Return [X, Y] of the center of cell containing provided text 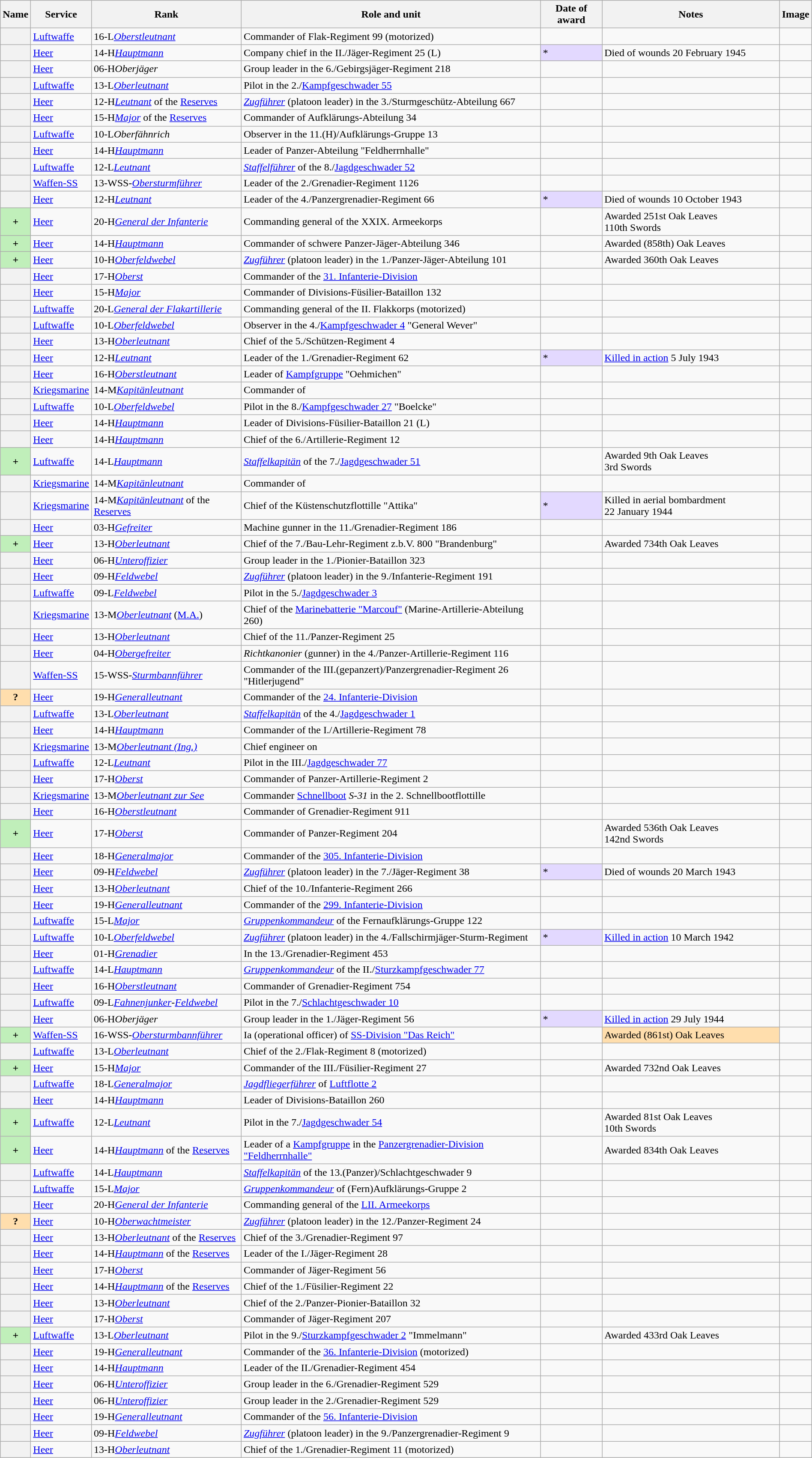
Gruppenkommandeur of the Fernaufklärungs-Gruppe 122 [391, 921]
Pilot in the 7./Schlachtgeschwader 10 [391, 1002]
Leader of the 4./Panzergrenadier-Regiment 66 [391, 199]
Commander of Jäger-Regiment 56 [391, 1270]
04-HObergefreiter [166, 653]
Commander of the 56. Infanterie-Division [391, 1417]
Leader of a Kampfgruppe in the Panzergrenadier-Division "Feldherrnhalle" [391, 1150]
Leader of Divisions-Bataillon 260 [391, 1100]
Pilot in the 7./Jagdgeschwader 54 [391, 1122]
Richtkanonier (gunner) in the 4./Panzer-Artillerie-Regiment 116 [391, 653]
Chief of the 2./Panzer-Pionier-Bataillon 32 [391, 1303]
Awarded 536th Oak Leaves 142nd Swords [691, 834]
13-WSS-Obersturmführer [166, 183]
13-HOberleutnant of the Reserves [166, 1237]
Killed in aerial bombardment 22 January 1944 [691, 505]
Gruppenkommandeur of the II./Sturzkampfgeschwader 77 [391, 970]
Group leader in the 1./Pionier-Bataillon 323 [391, 560]
Observer in the 4./Kampfgeschwader 4 "General Wever" [391, 325]
Jagdfliegerführer of Luftflotte 2 [391, 1084]
Commander of Panzer-Artillerie-Regiment 2 [391, 779]
Killed in action 5 July 1943 [691, 358]
Gruppenkommandeur of (Fern)Aufklärungs-Gruppe 2 [391, 1189]
Died of wounds 10 October 1943 [691, 199]
Awarded 9th Oak Leaves 3rd Swords [691, 461]
Chief of the 2./Flak-Regiment 8 (motorized) [391, 1051]
16-LOberstleutnant [166, 36]
10-HOberwachtmeister [166, 1221]
03-HGefreiter [166, 528]
Commanding general of the XXIX. Armeekorps [391, 221]
10-LOberfähnrich [166, 134]
Awarded 433rd Oak Leaves [691, 1335]
Commander of Flak-Regiment 99 (motorized) [391, 36]
Machine gunner in the 11./Grenadier-Regiment 186 [391, 528]
Role and unit [391, 15]
Commanding general of the LII. Armeekorps [391, 1205]
Leader of the 2./Grenadier-Regiment 1126 [391, 183]
Awarded 81st Oak Leaves 10th Swords [691, 1122]
Awarded (858th) Oak Leaves [691, 244]
Awarded 834th Oak Leaves [691, 1150]
Chief of the 10./Infanterie-Regiment 266 [391, 888]
Staffelführer of the 8./Jagdgeschwader 52 [391, 167]
Leader of the 1./Grenadier-Regiment 62 [391, 358]
Pilot in the 5./Jagdgeschwader 3 [391, 593]
Killed in action 10 March 1942 [691, 937]
Chief of the 3./Grenadier-Regiment 97 [391, 1237]
Commander of Panzer-Regiment 204 [391, 834]
Ia (operational officer) of SS-Division "Das Reich" [391, 1035]
13-MOberleutnant (Ing.) [166, 746]
Pilot in the 2./Kampfgeschwader 55 [391, 85]
Leader of the II./Grenadier-Regiment 454 [391, 1368]
Chief of the 7./Bau-Lehr-Regiment z.b.V. 800 "Brandenburg" [391, 544]
16-WSS-Obersturmbannführer [166, 1035]
Awarded 732nd Oak Leaves [691, 1068]
Staffelkapitän of the 4./Jagdgeschwader 1 [391, 714]
Awarded 251st Oak Leaves 110th Swords [691, 221]
Killed in action 29 July 1944 [691, 1019]
Chief of the 6./Artillerie-Regiment 12 [391, 439]
Awarded (861st) Oak Leaves [691, 1035]
Group leader in the 1./Jäger-Regiment 56 [391, 1019]
In the 13./Grenadier-Regiment 453 [391, 953]
15-WSS-Sturmbannführer [166, 675]
Chief of the 11./Panzer-Regiment 25 [391, 637]
Zugführer (platoon leader) in the 9./Panzergrenadier-Regiment 9 [391, 1433]
Chief of the Marinebatterie "Marcouf" (Marine-Artillerie-Abteilung 260) [391, 615]
Commander of the III.(gepanzert)/Panzergrenadier-Regiment 26 "Hitlerjugend" [391, 675]
Pilot in the 9./Sturzkampfgeschwader 2 "Immelmann" [391, 1335]
Chief of the Küstenschutzflottille "Attika" [391, 505]
Notes [691, 15]
Leader of the I./Jäger-Regiment 28 [391, 1254]
18-HGeneralmajor [166, 856]
Commander of the 305. Infanterie-Division [391, 856]
Date of award [571, 15]
Name [15, 15]
Leader of Kampfgruppe "Oehmichen" [391, 374]
Commander of the 299. Infanterie-Division [391, 905]
Commander of the 31. Infanterie-Division [391, 276]
14-MKapitänleutnant of the Reserves [166, 505]
Pilot in the 8./Kampfgeschwader 27 "Boelcke" [391, 406]
Chief of the 1./Grenadier-Regiment 11 (motorized) [391, 1449]
09-LFeldwebel [166, 593]
Zugführer (platoon leader) in the 4./Fallschirmjäger-Sturm-Regiment [391, 937]
Commander of Aufklärungs-Abteilung 34 [391, 118]
Commander of the 24. Infanterie-Division [391, 697]
Commander Schnellboot S-31 in the 2. Schnellbootflottille [391, 795]
Pilot in the III./Jagdgeschwader 77 [391, 762]
Staffelkapitän of the 7./Jagdgeschwader 51 [391, 461]
Leader of Panzer-Abteilung "Feldherrnhalle" [391, 150]
Zugführer (platoon leader) in the 7./Jäger-Regiment 38 [391, 872]
Commander of Grenadier-Regiment 754 [391, 986]
09-LFahnenjunker-Feldwebel [166, 1002]
Commander of the 36. Infanterie-Division (motorized) [391, 1351]
Zugführer (platoon leader) in the 1./Panzer-Jäger-Abteilung 101 [391, 260]
Commander of Divisions-Füsilier-Bataillon 132 [391, 293]
01-HGrenadier [166, 953]
Commander of the I./Artillerie-Regiment 78 [391, 730]
15-HMajor of the Reserves [166, 118]
Service [61, 15]
13-MOberleutnant (M.A.) [166, 615]
Died of wounds 20 March 1943 [691, 872]
Zugführer (platoon leader) in the 9./Infanterie-Regiment 191 [391, 577]
Rank [166, 15]
20-LGeneral der Flakartillerie [166, 309]
13-MOberleutnant zur See [166, 795]
18-LGeneralmajor [166, 1084]
Observer in the 11.(H)/Aufklärungs-Gruppe 13 [391, 134]
Leader of Divisions-Füsilier-Bataillon 21 (L) [391, 423]
Group leader in the 6./Gebirgsjäger-Regiment 218 [391, 69]
Commanding general of the II. Flakkorps (motorized) [391, 309]
10-HOberfeldwebel [166, 260]
Commander of the III./Füsilier-Regiment 27 [391, 1068]
Image [796, 15]
Awarded 734th Oak Leaves [691, 544]
Group leader in the 2./Grenadier-Regiment 529 [391, 1401]
Zugführer (platoon leader) in the 12./Panzer-Regiment 24 [391, 1221]
Commander of Grenadier-Regiment 911 [391, 812]
Zugführer (platoon leader) in the 3./Sturmgeschütz-Abteilung 667 [391, 102]
Staffelkapitän of the 13.(Panzer)/Schlachtgeschwader 9 [391, 1172]
12-HLeutnant of the Reserves [166, 102]
Commander of Jäger-Regiment 207 [391, 1319]
Chief of the 1./Füsilier-Regiment 22 [391, 1286]
Group leader in the 6./Grenadier-Regiment 529 [391, 1384]
Commander of schwere Panzer-Jäger-Abteilung 346 [391, 244]
Chief of the 5./Schützen-Regiment 4 [391, 341]
Died of wounds 20 February 1945 [691, 53]
Chief engineer on [391, 746]
Awarded 360th Oak Leaves [691, 260]
Company chief in the II./Jäger-Regiment 25 (L) [391, 53]
